Return the (X, Y) coordinate for the center point of the cell that contains the specified text.  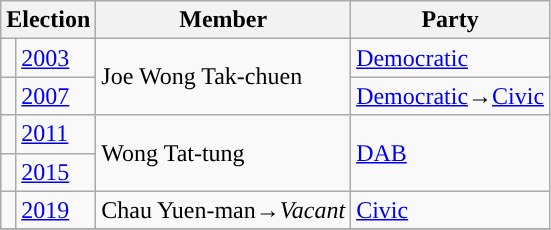
2007 (56, 96)
Joe Wong Tak-chuen (224, 77)
Democratic→Civic (450, 96)
Wong Tat-tung (224, 153)
Chau Yuen-man→Vacant (224, 210)
2015 (56, 172)
Democratic (450, 58)
Member (224, 20)
Party (450, 20)
Election (48, 20)
2003 (56, 58)
Civic (450, 210)
2011 (56, 134)
DAB (450, 153)
2019 (56, 210)
